Output the [x, y] coordinate of the center of the cell containing the given text.  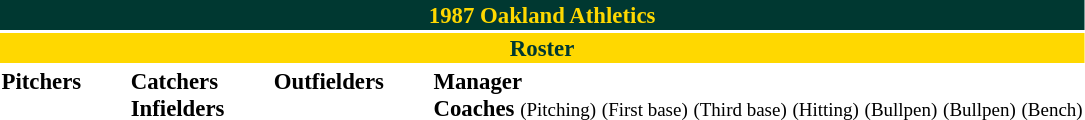
1987 Oakland Athletics [542, 15]
Roster [542, 48]
